Output the [X, Y] coordinate of the center of the cell containing the given text.  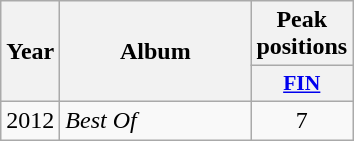
Peak positions [302, 34]
Best Of [156, 120]
Year [30, 52]
2012 [30, 120]
7 [302, 120]
Album [156, 52]
FIN [302, 84]
